Scan for the cell matching the given text and deliver its (x, y) coordinate at center. 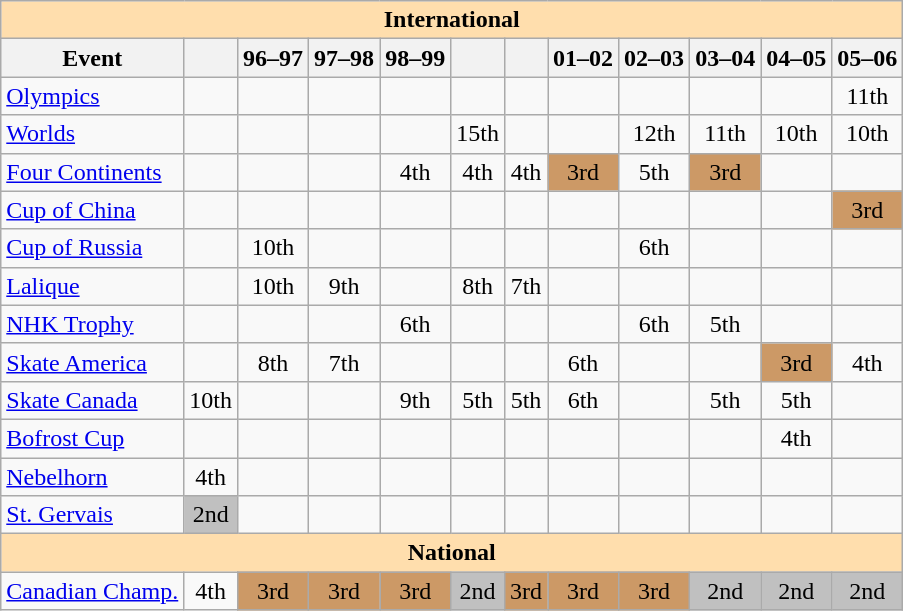
96–97 (274, 58)
98–99 (416, 58)
12th (654, 134)
Worlds (92, 134)
Olympics (92, 96)
01–02 (584, 58)
International (452, 20)
Canadian Champ. (92, 591)
15th (478, 134)
Skate America (92, 362)
Cup of China (92, 210)
Four Continents (92, 172)
Lalique (92, 286)
Bofrost Cup (92, 438)
Cup of Russia (92, 248)
97–98 (344, 58)
Event (92, 58)
National (452, 553)
Skate Canada (92, 400)
04–05 (796, 58)
St. Gervais (92, 515)
Nebelhorn (92, 477)
05–06 (868, 58)
NHK Trophy (92, 324)
02–03 (654, 58)
03–04 (726, 58)
